Return the [x, y] coordinate for the center point of the cell that contains the specified text.  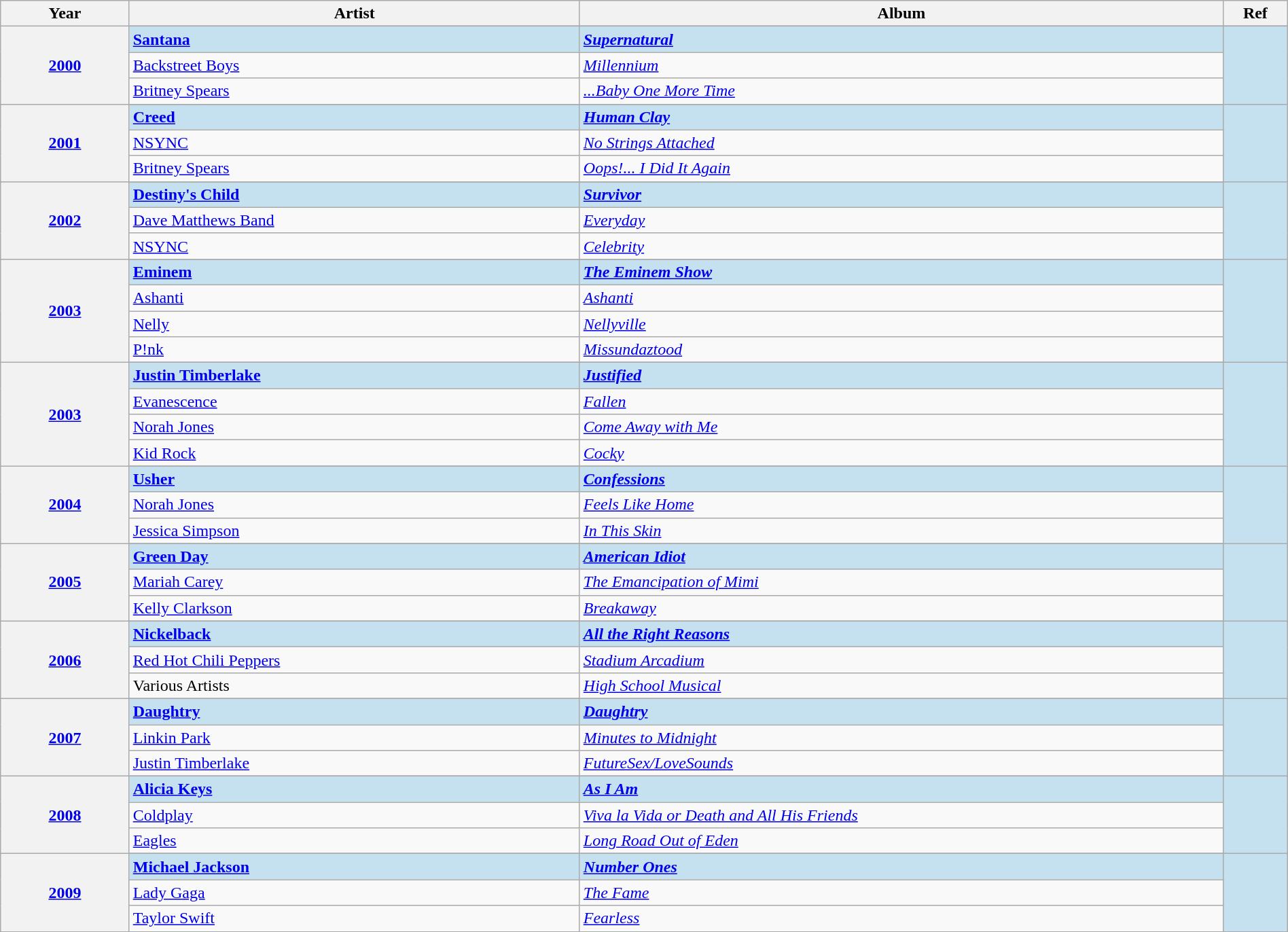
Artist [355, 14]
Survivor [901, 194]
Missundaztood [901, 350]
Oops!... I Did It Again [901, 168]
All the Right Reasons [901, 634]
Michael Jackson [355, 867]
Dave Matthews Band [355, 220]
2006 [65, 660]
Long Road Out of Eden [901, 841]
2001 [65, 143]
Various Artists [355, 685]
...Baby One More Time [901, 91]
Everyday [901, 220]
2005 [65, 582]
Nelly [355, 324]
Album [901, 14]
Human Clay [901, 117]
The Fame [901, 893]
Alicia Keys [355, 789]
2009 [65, 893]
Taylor Swift [355, 918]
Minutes to Midnight [901, 737]
Justified [901, 376]
Supernatural [901, 39]
2000 [65, 65]
2008 [65, 815]
Coldplay [355, 815]
Stadium Arcadium [901, 660]
The Emancipation of Mimi [901, 582]
Red Hot Chili Peppers [355, 660]
Lady Gaga [355, 893]
Destiny's Child [355, 194]
Nickelback [355, 634]
As I Am [901, 789]
Nellyville [901, 324]
2002 [65, 220]
Eagles [355, 841]
Backstreet Boys [355, 65]
2007 [65, 737]
American Idiot [901, 556]
Come Away with Me [901, 427]
The Eminem Show [901, 272]
Confessions [901, 479]
Evanescence [355, 401]
Fearless [901, 918]
Celebrity [901, 246]
Green Day [355, 556]
Viva la Vida or Death and All His Friends [901, 815]
Jessica Simpson [355, 531]
Feels Like Home [901, 505]
Cocky [901, 453]
High School Musical [901, 685]
Breakaway [901, 608]
Kid Rock [355, 453]
FutureSex/LoveSounds [901, 764]
Usher [355, 479]
Number Ones [901, 867]
Millennium [901, 65]
Mariah Carey [355, 582]
Year [65, 14]
Creed [355, 117]
Santana [355, 39]
Linkin Park [355, 737]
Kelly Clarkson [355, 608]
Ref [1255, 14]
2004 [65, 505]
In This Skin [901, 531]
P!nk [355, 350]
Fallen [901, 401]
Eminem [355, 272]
No Strings Attached [901, 143]
